Search for the cell housing the specified text and yield its (x, y) center coordinate. 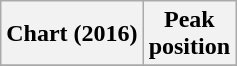
Peakposition (189, 34)
Chart (2016) (72, 34)
